Locate the cell with the specified text and output its [X, Y] center coordinate. 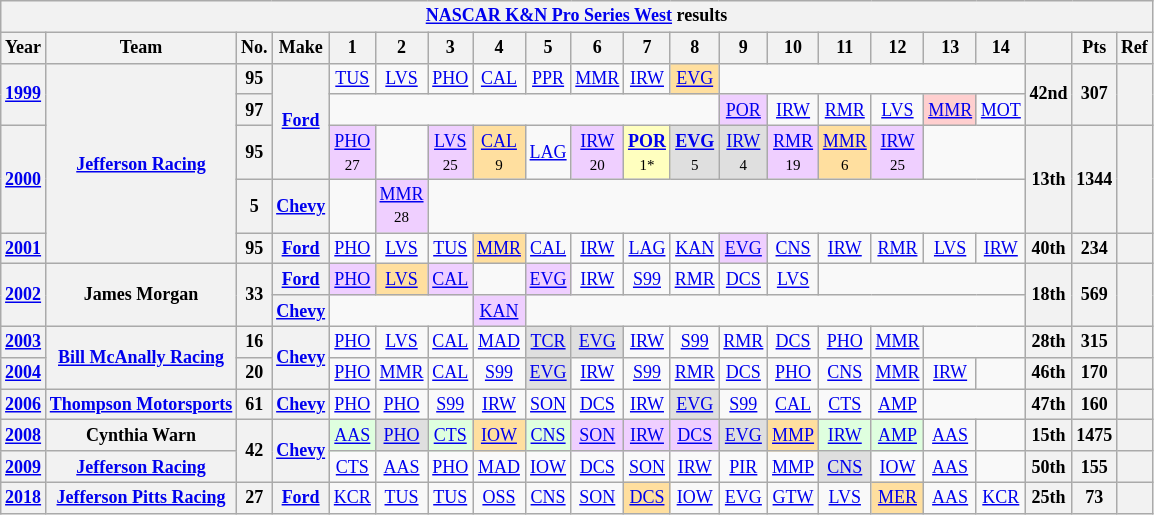
No. [254, 48]
Pts [1094, 48]
Jefferson Pitts Racing [140, 498]
50th [1048, 466]
MMR6 [844, 152]
6 [598, 48]
GTW [794, 498]
2001 [24, 248]
46th [1048, 372]
POR1* [648, 152]
MER [898, 498]
Team [140, 48]
97 [254, 110]
15th [1048, 436]
2018 [24, 498]
61 [254, 404]
2009 [24, 466]
47th [1048, 404]
CAL9 [500, 152]
160 [1094, 404]
1 [352, 48]
OSS [500, 498]
155 [1094, 466]
20 [254, 372]
RMR19 [794, 152]
569 [1094, 295]
27 [254, 498]
PIR [744, 466]
PHO27 [352, 152]
1475 [1094, 436]
8 [694, 48]
170 [1094, 372]
1344 [1094, 178]
LVS25 [450, 152]
315 [1094, 342]
Thompson Motorsports [140, 404]
16 [254, 342]
2002 [24, 295]
NASCAR K&N Pro Series West results [576, 16]
3 [450, 48]
234 [1094, 248]
10 [794, 48]
Ref [1135, 48]
7 [648, 48]
2003 [24, 342]
MMR28 [402, 206]
2006 [24, 404]
25th [1048, 498]
MOT [1000, 110]
14 [1000, 48]
IRW25 [898, 152]
1999 [24, 94]
TCR [548, 342]
18th [1048, 295]
42 [254, 451]
2008 [24, 436]
12 [898, 48]
11 [844, 48]
2000 [24, 178]
13th [1048, 178]
2004 [24, 372]
33 [254, 295]
Make [301, 48]
IRW4 [744, 152]
Year [24, 48]
73 [1094, 498]
13 [950, 48]
28th [1048, 342]
Cynthia Warn [140, 436]
POR [744, 110]
42nd [1048, 94]
4 [500, 48]
Bill McAnally Racing [140, 357]
PPR [548, 78]
2 [402, 48]
307 [1094, 94]
40th [1048, 248]
IRW20 [598, 152]
EVG5 [694, 152]
9 [744, 48]
James Morgan [140, 295]
